Scan for the cell matching the given text and deliver its [x, y] coordinate at center. 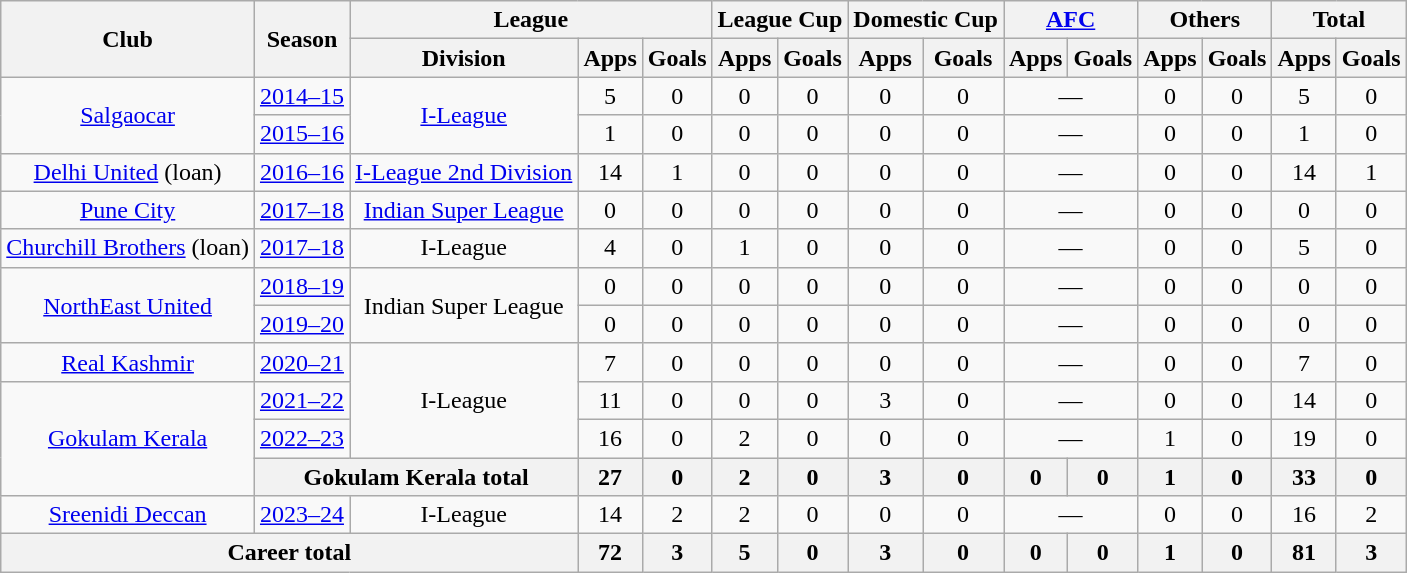
Others [1205, 20]
Real Kashmir [128, 362]
2016–16 [302, 172]
League [532, 20]
2019–20 [302, 324]
2015–16 [302, 134]
Sreenidi Deccan [128, 515]
33 [1304, 477]
League Cup [780, 20]
Career total [290, 553]
I-League 2nd Division [464, 172]
4 [610, 248]
81 [1304, 553]
Delhi United (loan) [128, 172]
11 [610, 400]
Gokulam Kerala total [416, 477]
Season [302, 39]
Churchill Brothers (loan) [128, 248]
2018–19 [302, 286]
2022–23 [302, 438]
27 [610, 477]
72 [610, 553]
Domestic Cup [926, 20]
Club [128, 39]
2020–21 [302, 362]
Pune City [128, 210]
2023–24 [302, 515]
NorthEast United [128, 305]
2014–15 [302, 96]
AFC [1071, 20]
19 [1304, 438]
Gokulam Kerala [128, 438]
2021–22 [302, 400]
Salgaocar [128, 115]
Division [464, 58]
Total [1339, 20]
